Capture the cell that displays the provided text and extract its (x, y) central coordinate. 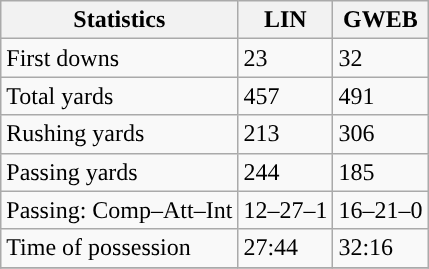
491 (380, 96)
GWEB (380, 20)
185 (380, 172)
213 (286, 134)
Passing yards (120, 172)
306 (380, 134)
244 (286, 172)
16–21–0 (380, 210)
Rushing yards (120, 134)
LIN (286, 20)
27:44 (286, 248)
12–27–1 (286, 210)
Time of possession (120, 248)
Total yards (120, 96)
457 (286, 96)
Statistics (120, 20)
32:16 (380, 248)
32 (380, 58)
Passing: Comp–Att–Int (120, 210)
23 (286, 58)
First downs (120, 58)
